Provide the (x, y) coordinate of the cell's center where the given text is located.  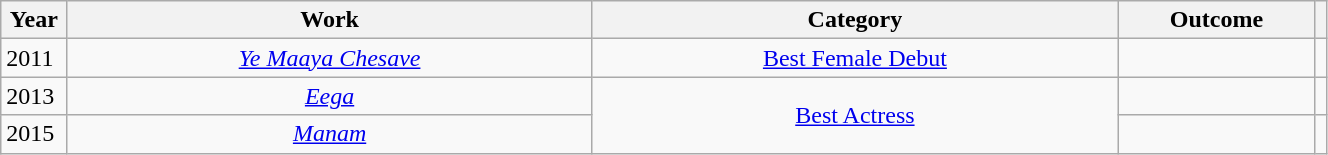
Category (854, 20)
Outcome (1217, 20)
Eega (330, 96)
Best Female Debut (854, 58)
Best Actress (854, 115)
Ye Maaya Chesave (330, 58)
2011 (34, 58)
2015 (34, 134)
Manam (330, 134)
Year (34, 20)
2013 (34, 96)
Work (330, 20)
